Detect which cell encompasses the target text, then output its [X, Y] center coordinate. 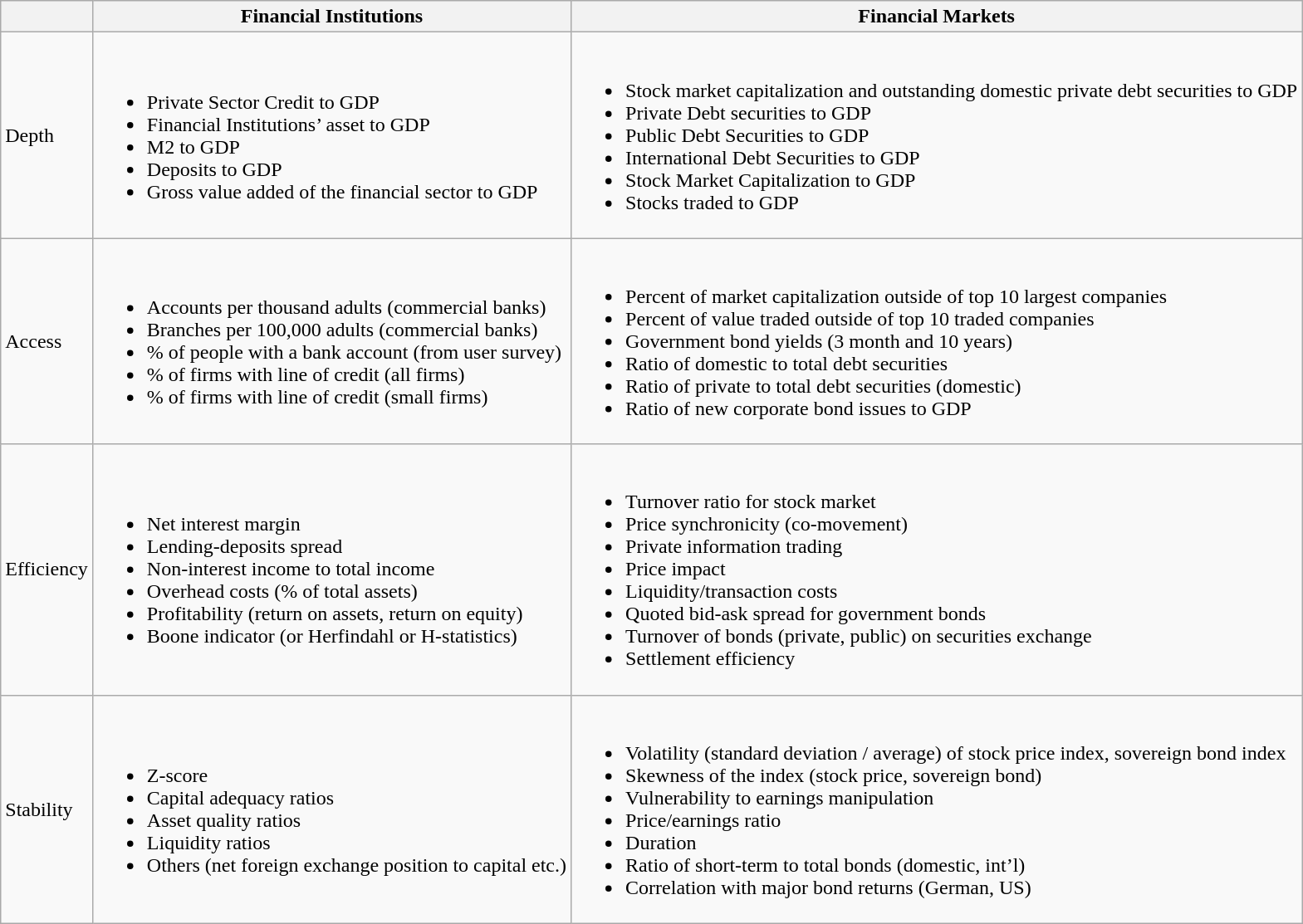
Financial Markets [937, 17]
Z-scoreCapital adequacy ratiosAsset quality ratiosLiquidity ratiosOthers (net foreign exchange position to capital etc.) [331, 809]
Financial Institutions [331, 17]
Private Sector Credit to GDPFinancial Institutions’ asset to GDPM2 to GDPDeposits to GDPGross value added of the financial sector to GDP [331, 135]
Efficiency [47, 570]
Access [47, 341]
Depth [47, 135]
Stability [47, 809]
